Search for the cell housing the specified text and yield its (x, y) center coordinate. 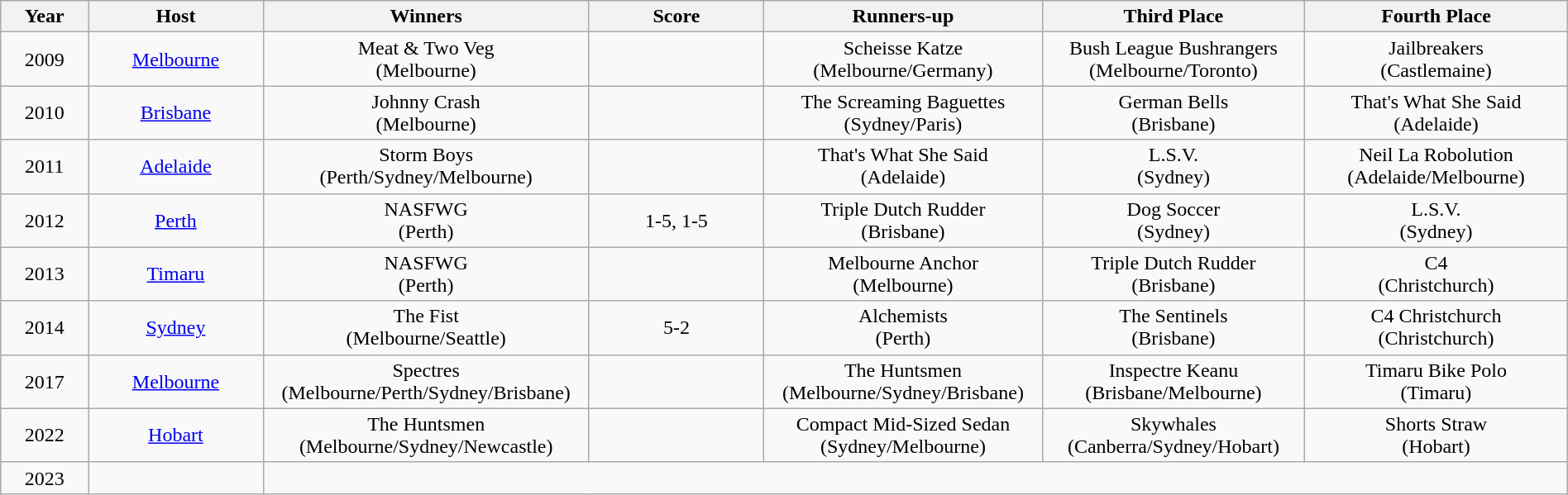
2023 (45, 478)
2013 (45, 274)
The Huntsmen (Melbourne/Sydney/Newcastle) (426, 435)
2014 (45, 327)
Adelaide (176, 167)
Hobart (176, 435)
Timaru Bike Polo (Timaru) (1437, 382)
2010 (45, 112)
2022 (45, 435)
Johnny Crash (Melbourne) (426, 112)
Winners (426, 17)
Host (176, 17)
Fourth Place (1437, 17)
Score (676, 17)
Bush League Bushrangers (Melbourne/Toronto) (1174, 59)
Jailbreakers (Castlemaine) (1437, 59)
1-5, 1-5 (676, 220)
Compact Mid-Sized Sedan (Sydney/Melbourne) (903, 435)
Runners-up (903, 17)
Timaru (176, 274)
Meat & Two Veg (Melbourne) (426, 59)
C4 (Christchurch) (1437, 274)
5-2 (676, 327)
Brisbane (176, 112)
2009 (45, 59)
The Sentinels (Brisbane) (1174, 327)
2011 (45, 167)
Inspectre Keanu (Brisbane/Melbourne) (1174, 382)
Skywhales (Canberra/Sydney/Hobart) (1174, 435)
The Huntsmen (Melbourne/Sydney/Brisbane) (903, 382)
The Fist (Melbourne/Seattle) (426, 327)
Neil La Robolution (Adelaide/Melbourne) (1437, 167)
2012 (45, 220)
Third Place (1174, 17)
German Bells (Brisbane) (1174, 112)
Dog Soccer (Sydney) (1174, 220)
Spectres (Melbourne/Perth/Sydney/Brisbane) (426, 382)
The Screaming Baguettes (Sydney/Paris) (903, 112)
Shorts Straw (Hobart) (1437, 435)
Melbourne Anchor (Melbourne) (903, 274)
Storm Boys (Perth/Sydney/Melbourne) (426, 167)
Perth (176, 220)
Year (45, 17)
C4 Christchurch (Christchurch) (1437, 327)
Sydney (176, 327)
Scheisse Katze (Melbourne/Germany) (903, 59)
Alchemists (Perth) (903, 327)
2017 (45, 382)
